Return the (x, y) coordinate for the center point of the cell that contains the specified text.  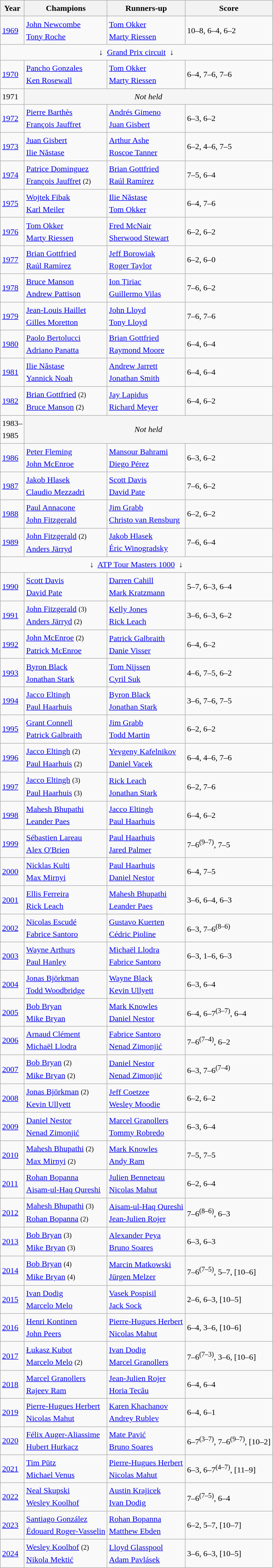
1990 (12, 587)
2024 (12, 1554)
1982 (12, 401)
6–7(3–7), 7–6(9–7), [10–2] (229, 1441)
2002 (12, 928)
Andrew Jarrett Jonathan Smith (146, 372)
7–6, 6–4 (229, 542)
Rohan Bopanna Matthew Ebden (146, 1525)
Sébastien Lareau Alex O'Brien (66, 844)
Michaël Llodra Fabrice Santoro (146, 956)
7–6(7–5), 5–7, [10–6] (229, 1271)
Kelly Jones Rick Leach (146, 615)
Runners-up (146, 8)
7–6(7–4), 6–2 (229, 1041)
1996 (12, 758)
1969 (12, 30)
2022 (12, 1497)
Fabrice Santoro Nenad Zimonjić (146, 1041)
7–6(7–3), 3–6, [10–6] (229, 1356)
1971 (12, 96)
2009 (12, 1126)
10–8, 6–4, 6–2 (229, 30)
Tim Pütz Michael Venus (66, 1469)
2018 (12, 1384)
Juan Gisbert Ilie Năstase (66, 146)
Wesley Koolhof (2) Nikola Mektić (66, 1554)
Mahesh Bhupathi (2) Max Mirnyi (2) (66, 1155)
6–4, 4–6, 7–6 (229, 758)
7–5, 6–4 (229, 175)
Jim Grabb Todd Martin (146, 729)
1981 (12, 372)
7–6(8–6), 6–3 (229, 1213)
Jean-Julien Rojer Horia Tecău (146, 1384)
Marcel Granollers Rajeev Ram (66, 1384)
1975 (12, 203)
2019 (12, 1412)
1999 (12, 844)
Jim Grabb Christo van Rensburg (146, 514)
3–6, 6–3, 6–2 (229, 615)
John Newcombe Tony Roche (66, 30)
Alexander Peya Bruno Soares (146, 1242)
1980 (12, 344)
Santiago González Édouard Roger-Vasselin (66, 1525)
4–6, 7–5, 6–2 (229, 673)
6–4, 7–6, 7–6 (229, 75)
2008 (12, 1098)
Marcel Granollers Tommy Robredo (146, 1126)
6–2, 6–0 (229, 260)
6–2, 7–6 (229, 787)
↓ ATP Tour Masters 1000 ↓ (136, 564)
Paul Haarhuis Jared Palmer (146, 844)
7–6(7–5), 6–4 (229, 1497)
Yevgeny Kafelnikov Daniel Vacek (146, 758)
Bob Bryan (3) Mike Bryan (3) (66, 1242)
1987 (12, 486)
Fred McNair Sherwood Stewart (146, 232)
1993 (12, 673)
Pierre Barthès François Jauffret (66, 119)
Champions (66, 8)
1988 (12, 514)
1998 (12, 815)
2020 (12, 1441)
Bruce Manson Andrew Pattison (66, 288)
2007 (12, 1069)
2006 (12, 1041)
1997 (12, 787)
Ellis Ferreira Rick Leach (66, 900)
6–4, 3–6, [10–6] (229, 1327)
Jonas Björkman Todd Woodbridge (66, 985)
2013 (12, 1242)
Henri Kontinen John Peers (66, 1327)
2–6, 6–3, [10–5] (229, 1300)
Rohan Bopanna Aisam-ul-Haq Qureshi (66, 1184)
Gustavo Kuerten Cédric Pioline (146, 928)
7–5, 7–5 (229, 1155)
3–6, 6–4, 6–3 (229, 900)
1974 (12, 175)
Darren Cahill Mark Kratzmann (146, 587)
John Fitzgerald (2) Anders Järryd (66, 542)
6–2, 4–6, 7–5 (229, 146)
Łukasz Kubot Marcelo Melo (2) (66, 1356)
6–2, 6–4 (229, 1184)
Grant Connell Patrick Galbraith (66, 729)
Andrés Gimeno Juan Gisbert (146, 119)
Tom Nijssen Cyril Suk (146, 673)
2014 (12, 1271)
Julien Benneteau Nicolas Mahut (146, 1184)
Lloyd Glasspool Adam Pavlásek (146, 1554)
Wayne Arthurs Paul Hanley (66, 956)
Mark Knowles Daniel Nestor (146, 1012)
6–4, 7–5 (229, 871)
John Fitzgerald (3) Anders Järryd (2) (66, 615)
Bob Bryan (2) Mike Bryan (2) (66, 1069)
Brian Gottfried Raymond Moore (146, 344)
6–2, 5–7, [10–7] (229, 1525)
Arnaud Clément Michaël Llodra (66, 1041)
6–3, 7–6(7–4) (229, 1069)
6–4, 6–1 (229, 1412)
2017 (12, 1356)
6–4, 7–6 (229, 203)
Mate Pavić Bruno Soares (146, 1441)
Mansour Bahrami Diego Pérez (146, 457)
3–6, 6–3, [10–5] (229, 1554)
2001 (12, 900)
3–6, 7–6, 7–5 (229, 701)
Austin Krajicek Ivan Dodig (146, 1497)
Brian Gottfried (2) Bruce Manson (2) (66, 401)
1994 (12, 701)
↓ Grand Prix circuit ↓ (136, 52)
Ivan Dodig Marcel Granollers (146, 1356)
Patrick Galbraith Danie Visser (146, 644)
Mark Knowles Andy Ram (146, 1155)
2011 (12, 1184)
7–6(9–7), 7–5 (229, 844)
2021 (12, 1469)
1976 (12, 232)
Aisam-ul-Haq Qureshi Jean-Julien Rojer (146, 1213)
John Lloyd Tony Lloyd (146, 316)
6–3, 7–6(8–6) (229, 928)
Jeff Coetzee Wesley Moodie (146, 1098)
6–3, 6–3 (229, 1242)
Year (12, 8)
Paul Haarhuis Daniel Nestor (146, 871)
Mahesh Bhupathi (3) Rohan Bopanna (2) (66, 1213)
2015 (12, 1300)
Jonas Björkman (2) Kevin Ullyett (66, 1098)
2010 (12, 1155)
1986 (12, 457)
Arthur Ashe Roscoe Tanner (146, 146)
6–4, 6–7(3–7), 6–4 (229, 1012)
1970 (12, 75)
Paul Annacone John Fitzgerald (66, 514)
Jeff Borowiak Roger Taylor (146, 260)
2023 (12, 1525)
Ilie Năstase Tom Okker (146, 203)
Ivan Dodig Marcelo Melo (66, 1300)
Peter Fleming John McEnroe (66, 457)
Bob Bryan Mike Bryan (66, 1012)
Rick Leach Jonathan Stark (146, 787)
2004 (12, 985)
2003 (12, 956)
Pancho Gonzales Ken Rosewall (66, 75)
Jakob Hlasek Claudio Mezzadri (66, 486)
7–6, 7–6 (229, 316)
2016 (12, 1327)
Wayne Black Kevin Ullyett (146, 985)
Nicklas Kulti Max Mirnyi (66, 871)
Ion Țiriac Guillermo Vilas (146, 288)
Jacco Eltingh (3) Paul Haarhuis (3) (66, 787)
Marcin Matkowski Jürgen Melzer (146, 1271)
6–3, 6–7(4–7), [11–9] (229, 1469)
Neal Skupski Wesley Koolhof (66, 1497)
1972 (12, 119)
Bob Bryan (4) Mike Bryan (4) (66, 1271)
1978 (12, 288)
1995 (12, 729)
6–3, 1–6, 6–3 (229, 956)
1973 (12, 146)
5–7, 6–3, 6–4 (229, 587)
Jean-Louis Haillet Gilles Moretton (66, 316)
2000 (12, 871)
1977 (12, 260)
Vasek Pospisil Jack Sock (146, 1300)
1989 (12, 542)
2005 (12, 1012)
2012 (12, 1213)
Score (229, 8)
John McEnroe (2) Patrick McEnroe (66, 644)
1991 (12, 615)
Félix Auger-Aliassime Hubert Hurkacz (66, 1441)
Karen Khachanov Andrey Rublev (146, 1412)
Jakob Hlasek Éric Winogradsky (146, 542)
1992 (12, 644)
Nicolas Escudé Fabrice Santoro (66, 928)
Jay Lapidus Richard Meyer (146, 401)
Ilie Năstase Yannick Noah (66, 372)
1983–1985 (12, 430)
Paolo Bertolucci Adriano Panatta (66, 344)
Wojtek Fibak Karl Meiler (66, 203)
Jacco Eltingh (2) Paul Haarhuis (2) (66, 758)
Patrice Dominguez François Jauffret (2) (66, 175)
1979 (12, 316)
